Output the [x, y] coordinate of the center of the cell containing the given text.  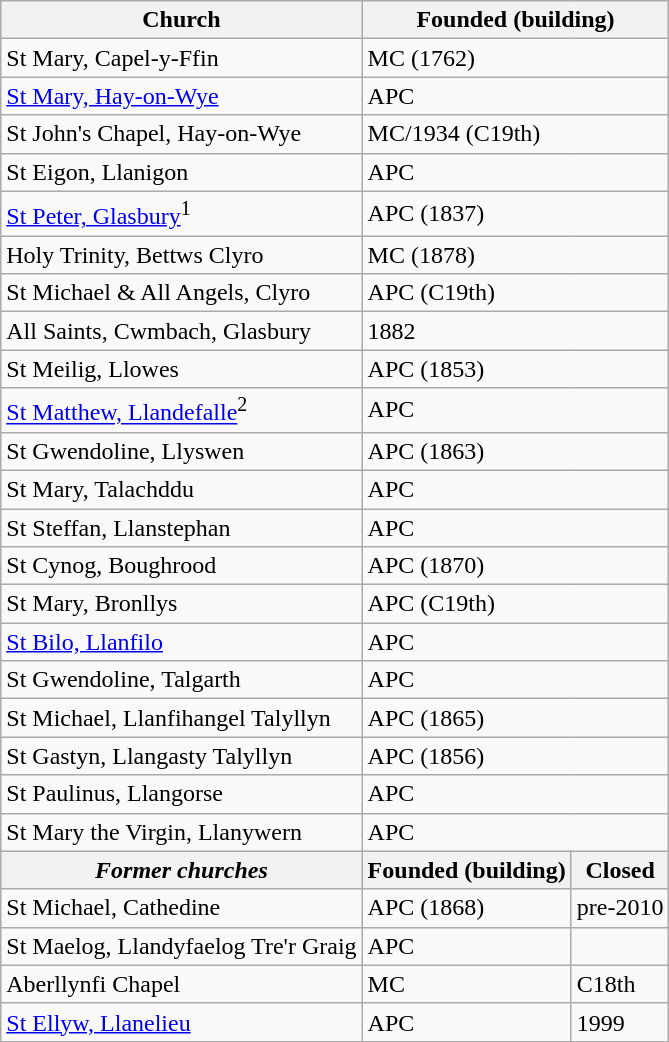
Former churches [182, 870]
St Mary the Virgin, Llanywern [182, 832]
St Michael, Llanfihangel Talyllyn [182, 718]
APC (1870) [516, 566]
Closed [620, 870]
APC (1865) [516, 718]
St Mary, Capel-y-Ffin [182, 58]
MC (1878) [516, 255]
Holy Trinity, Bettws Clyro [182, 255]
St Bilo, Llanfilo [182, 642]
St Mary, Bronllys [182, 604]
Aberllynfi Chapel [182, 984]
MC [466, 984]
St Mary, Hay-on-Wye [182, 96]
St Gastyn, Llangasty Talyllyn [182, 756]
MC (1762) [516, 58]
All Saints, Cwmbach, Glasbury [182, 331]
APC (1856) [516, 756]
St Gwendoline, Llyswen [182, 451]
St Matthew, Llandefalle2 [182, 410]
St Gwendoline, Talgarth [182, 680]
Church [182, 20]
St Michael & All Angels, Clyro [182, 293]
APC (1863) [516, 451]
St Eigon, Llanigon [182, 172]
St Mary, Talachddu [182, 489]
APC (1837) [516, 214]
1999 [620, 1022]
1882 [516, 331]
St Maelog, Llandyfaelog Tre'r Graig [182, 946]
APC (1853) [516, 369]
MC/1934 (C19th) [516, 134]
St Cynog, Boughrood [182, 566]
St John's Chapel, Hay-on-Wye [182, 134]
pre-2010 [620, 908]
St Michael, Cathedine [182, 908]
St Peter, Glasbury1 [182, 214]
St Meilig, Llowes [182, 369]
St Ellyw, Llanelieu [182, 1022]
St Steffan, Llanstephan [182, 528]
St Paulinus, Llangorse [182, 794]
C18th [620, 984]
APC (1868) [466, 908]
